Output the [X, Y] coordinate of the center of the cell containing the given text.  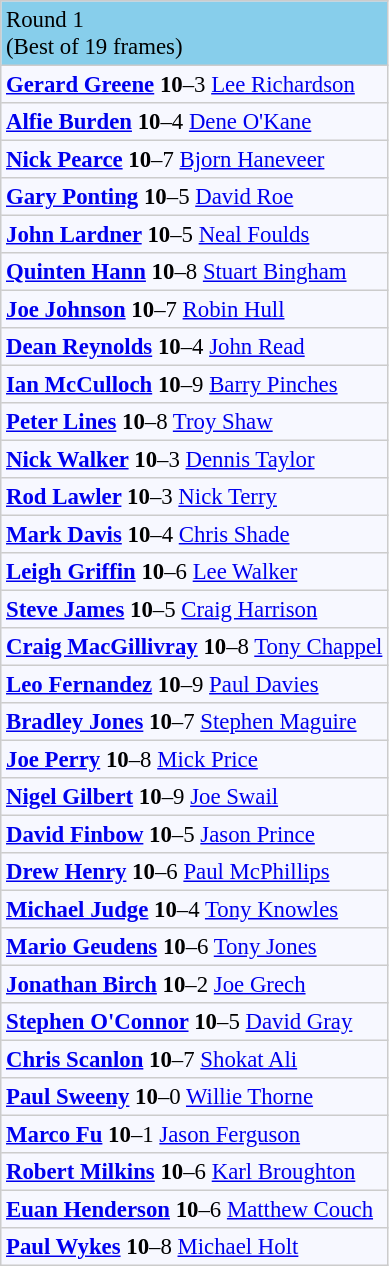
Nick Walker 10–3 Dennis Taylor [194, 459]
Quinten Hann 10–8 Stuart Bingham [194, 272]
Ian McCulloch 10–9 Barry Pinches [194, 384]
Leigh Griffin 10–6 Lee Walker [194, 572]
Mark Davis 10–4 Chris Shade [194, 534]
Joe Perry 10–8 Mick Price [194, 759]
Mario Geudens 10–6 Tony Jones [194, 947]
Rod Lawler 10–3 Nick Terry [194, 497]
Marco Fu 10–1 Jason Ferguson [194, 1134]
Leo Fernandez 10–9 Paul Davies [194, 684]
Alfie Burden 10–4 Dene O'Kane [194, 122]
John Lardner 10–5 Neal Foulds [194, 234]
Michael Judge 10–4 Tony Knowles [194, 909]
Dean Reynolds 10–4 John Read [194, 347]
Paul Sweeny 10–0 Willie Thorne [194, 1097]
Gerard Greene 10–3 Lee Richardson [194, 84]
Peter Lines 10–8 Troy Shaw [194, 422]
Jonathan Birch 10–2 Joe Grech [194, 984]
Chris Scanlon 10–7 Shokat Ali [194, 1059]
Drew Henry 10–6 Paul McPhillips [194, 872]
Round 1(Best of 19 frames) [194, 33]
Robert Milkins 10–6 Karl Broughton [194, 1172]
Gary Ponting 10–5 David Roe [194, 197]
Nick Pearce 10–7 Bjorn Haneveer [194, 159]
Joe Johnson 10–7 Robin Hull [194, 309]
Paul Wykes 10–8 Michael Holt [194, 1247]
Steve James 10–5 Craig Harrison [194, 609]
Euan Henderson 10–6 Matthew Couch [194, 1209]
David Finbow 10–5 Jason Prince [194, 834]
Craig MacGillivray 10–8 Tony Chappel [194, 647]
Nigel Gilbert 10–9 Joe Swail [194, 797]
Stephen O'Connor 10–5 David Gray [194, 1022]
Bradley Jones 10–7 Stephen Maguire [194, 722]
